From the cell containing the given text, extract its center point as (X, Y) coordinate. 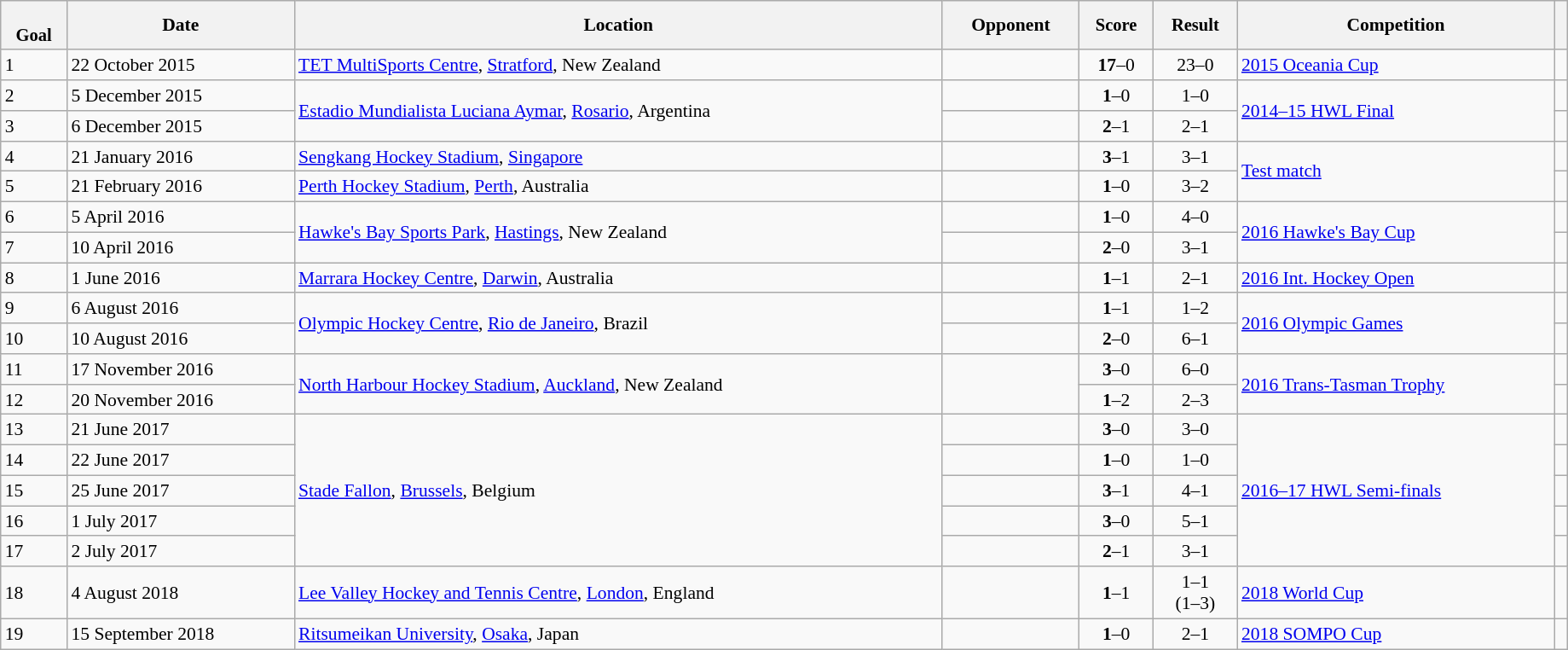
Marrara Hockey Centre, Darwin, Australia (618, 278)
Date (181, 26)
3–2 (1195, 187)
22 June 2017 (181, 461)
14 (34, 461)
17 November 2016 (181, 369)
2 July 2017 (181, 552)
Hawke's Bay Sports Park, Hastings, New Zealand (618, 232)
8 (34, 278)
17–0 (1115, 66)
Opponent (1010, 26)
Estadio Mundialista Luciana Aymar, Rosario, Argentina (618, 111)
North Harbour Hockey Stadium, Auckland, New Zealand (618, 384)
13 (34, 430)
2 (34, 96)
5 December 2015 (181, 96)
6 August 2016 (181, 309)
9 (34, 309)
Result (1195, 26)
2016–17 HWL Semi-finals (1396, 490)
4 August 2018 (181, 592)
Sengkang Hockey Stadium, Singapore (618, 157)
20 November 2016 (181, 400)
10 (34, 339)
Location (618, 26)
Lee Valley Hockey and Tennis Centre, London, England (618, 592)
1–1(1–3) (1195, 592)
2–3 (1195, 400)
22 October 2015 (181, 66)
25 June 2017 (181, 491)
16 (34, 521)
Score (1115, 26)
17 (34, 552)
4–1 (1195, 491)
1 July 2017 (181, 521)
12 (34, 400)
2016 Olympic Games (1396, 324)
2018 World Cup (1396, 592)
Ritsumeikan University, Osaka, Japan (618, 635)
2016 Trans-Tasman Trophy (1396, 384)
21 June 2017 (181, 430)
6 (34, 218)
Perth Hockey Stadium, Perth, Australia (618, 187)
21 February 2016 (181, 187)
10 August 2016 (181, 339)
2016 Hawke's Bay Cup (1396, 232)
15 (34, 491)
23–0 (1195, 66)
21 January 2016 (181, 157)
3 (34, 126)
5–1 (1195, 521)
6–1 (1195, 339)
2014–15 HWL Final (1396, 111)
Competition (1396, 26)
Test match (1396, 172)
2016 Int. Hockey Open (1396, 278)
10 April 2016 (181, 248)
6 December 2015 (181, 126)
11 (34, 369)
6–0 (1195, 369)
Olympic Hockey Centre, Rio de Janeiro, Brazil (618, 324)
5 (34, 187)
7 (34, 248)
5 April 2016 (181, 218)
TET MultiSports Centre, Stratford, New Zealand (618, 66)
15 September 2018 (181, 635)
1 (34, 66)
4 (34, 157)
Stade Fallon, Brussels, Belgium (618, 490)
4–0 (1195, 218)
2015 Oceania Cup (1396, 66)
2018 SOMPO Cup (1396, 635)
1 June 2016 (181, 278)
19 (34, 635)
Goal (34, 26)
18 (34, 592)
